Pinpoint the cell where the given text exists, returning its (x, y) midpoint coordinate. 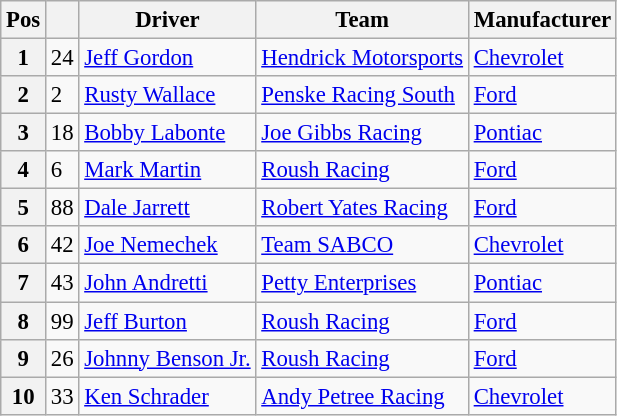
24 (62, 58)
Jeff Gordon (168, 58)
Team SABCO (362, 245)
Team (362, 20)
Dale Jarrett (168, 208)
Manufacturer (542, 20)
33 (62, 396)
43 (62, 283)
7 (24, 283)
42 (62, 245)
Robert Yates Racing (362, 208)
Pos (24, 20)
Petty Enterprises (362, 283)
99 (62, 321)
Driver (168, 20)
Joe Nemechek (168, 245)
Johnny Benson Jr. (168, 358)
John Andretti (168, 283)
Hendrick Motorsports (362, 58)
Rusty Wallace (168, 95)
4 (24, 170)
3 (24, 133)
Penske Racing South (362, 95)
1 (24, 58)
18 (62, 133)
Andy Petree Racing (362, 396)
Bobby Labonte (168, 133)
Joe Gibbs Racing (362, 133)
26 (62, 358)
Jeff Burton (168, 321)
9 (24, 358)
5 (24, 208)
8 (24, 321)
88 (62, 208)
Mark Martin (168, 170)
10 (24, 396)
Ken Schrader (168, 396)
